Locate the cell with the specified text and output its (X, Y) center coordinate. 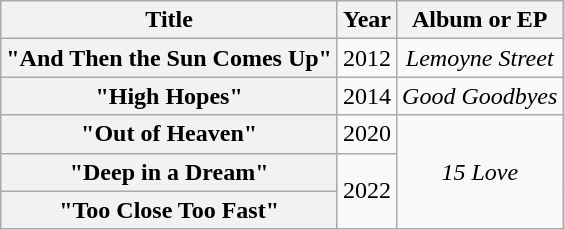
"High Hopes" (170, 96)
Year (366, 20)
"Deep in a Dream" (170, 172)
Album or EP (480, 20)
2022 (366, 191)
15 Love (480, 172)
2014 (366, 96)
Title (170, 20)
2020 (366, 134)
Lemoyne Street (480, 58)
"Too Close Too Fast" (170, 210)
"And Then the Sun Comes Up" (170, 58)
2012 (366, 58)
"Out of Heaven" (170, 134)
Good Goodbyes (480, 96)
